Return [x, y] of the center of cell containing provided text 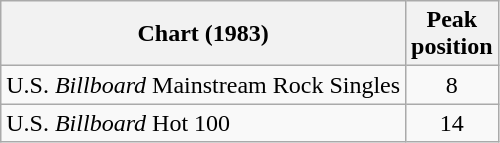
8 [452, 85]
Peakposition [452, 34]
14 [452, 123]
U.S. Billboard Mainstream Rock Singles [204, 85]
U.S. Billboard Hot 100 [204, 123]
Chart (1983) [204, 34]
